Output the (x, y) coordinate of the center of the cell containing the given text.  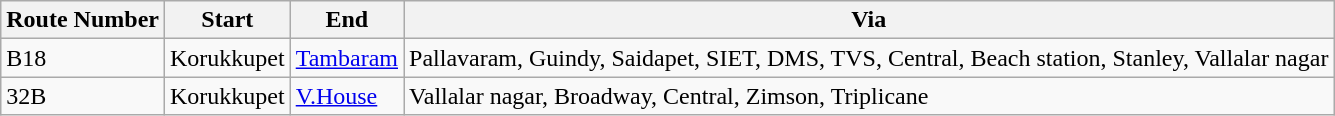
Vallalar nagar, Broadway, Central, Zimson, Triplicane (869, 96)
Via (869, 20)
32B (83, 96)
End (346, 20)
B18 (83, 58)
Route Number (83, 20)
Start (227, 20)
Pallavaram, Guindy, Saidapet, SIET, DMS, TVS, Central, Beach station, Stanley, Vallalar nagar (869, 58)
V.House (346, 96)
Tambaram (346, 58)
